Identify which cell holds the provided text, then report its [X, Y] central coordinate. 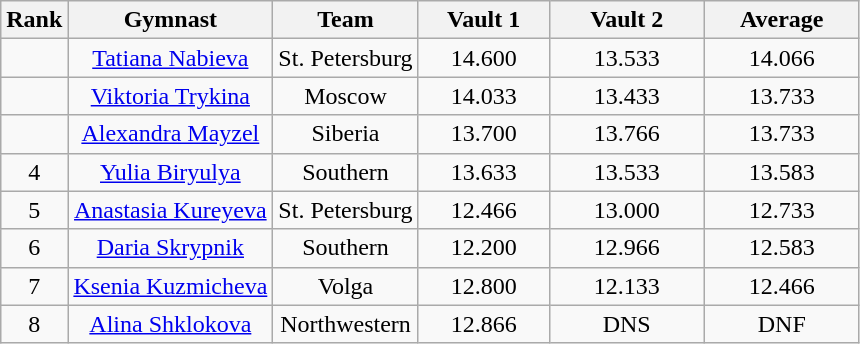
Gymnast [170, 20]
Volga [346, 286]
Rank [34, 20]
14.600 [484, 58]
13.766 [626, 134]
Daria Skrypnik [170, 248]
12.966 [626, 248]
Viktoria Trykina [170, 96]
Alexandra Mayzel [170, 134]
DNS [626, 324]
Vault 2 [626, 20]
Siberia [346, 134]
Average [782, 20]
DNF [782, 324]
13.700 [484, 134]
8 [34, 324]
4 [34, 172]
13.433 [626, 96]
7 [34, 286]
Northwestern [346, 324]
12.733 [782, 210]
Team [346, 20]
Alina Shklokova [170, 324]
5 [34, 210]
12.133 [626, 286]
Moscow [346, 96]
Vault 1 [484, 20]
13.633 [484, 172]
12.200 [484, 248]
6 [34, 248]
12.866 [484, 324]
Tatiana Nabieva [170, 58]
12.583 [782, 248]
12.800 [484, 286]
14.066 [782, 58]
Yulia Biryulya [170, 172]
13.583 [782, 172]
Anastasia Kureyeva [170, 210]
13.000 [626, 210]
14.033 [484, 96]
Ksenia Kuzmicheva [170, 286]
